From the cell containing the given text, extract its center point as (x, y) coordinate. 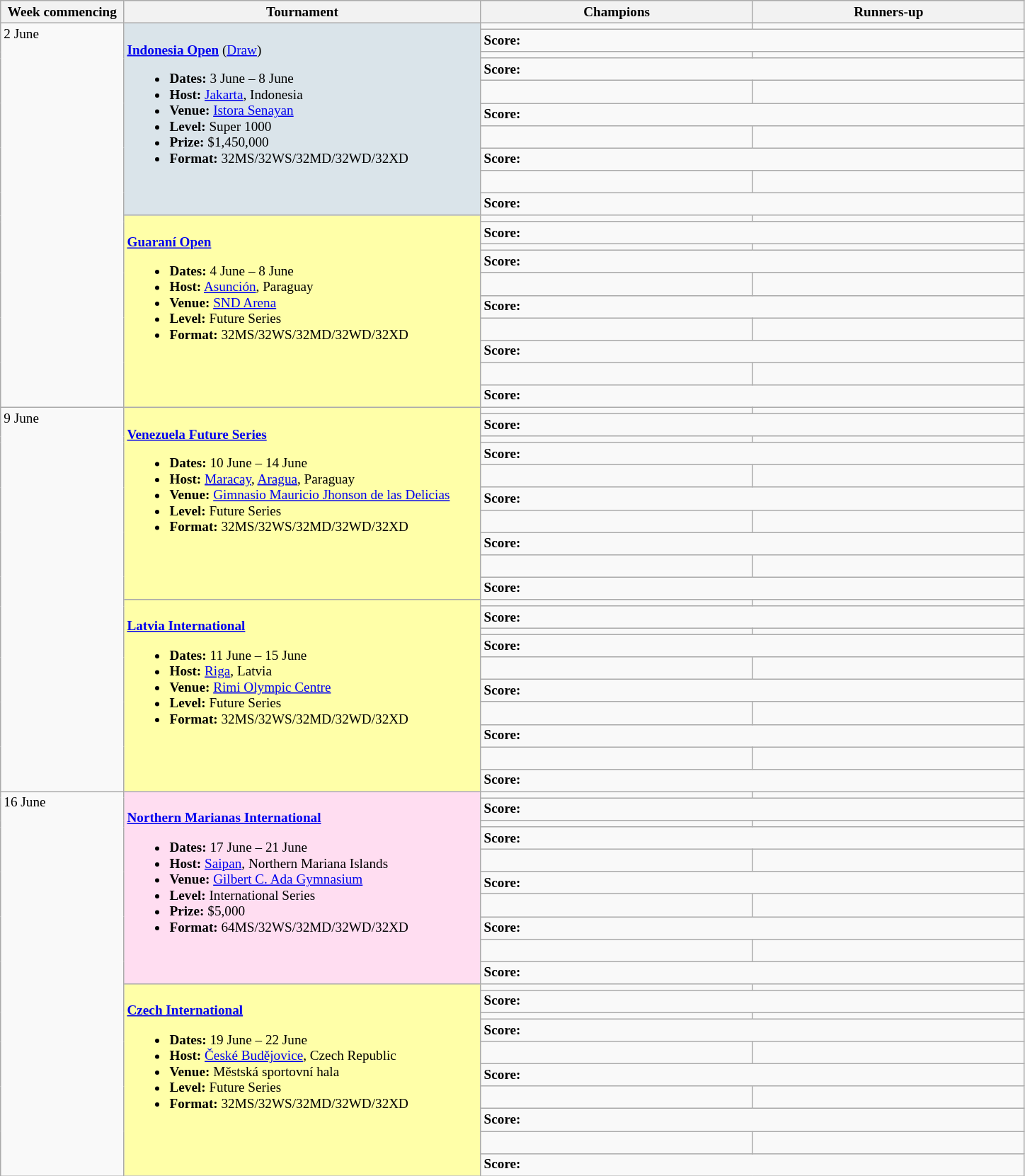
Tournament (302, 12)
Latvia InternationalDates: 11 June – 15 JuneHost: Riga, LatviaVenue: Rimi Olympic CentreLevel: Future SeriesFormat: 32MS/32WS/32MD/32WD/32XD (302, 695)
Guaraní OpenDates: 4 June – 8 JuneHost: Asunción, ParaguayVenue: SND ArenaLevel: Future SeriesFormat: 32MS/32WS/32MD/32WD/32XD (302, 312)
Champions (617, 12)
Runners-up (888, 12)
Week commencing (62, 12)
16 June (62, 984)
2 June (62, 215)
9 June (62, 599)
